Identify which cell holds the provided text, then report its [X, Y] central coordinate. 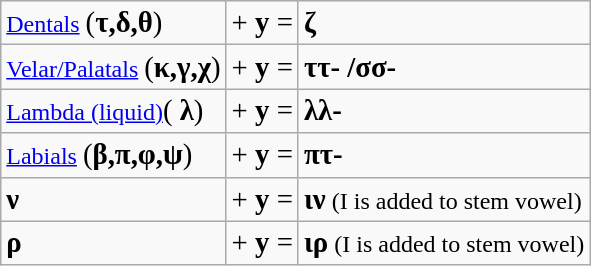
ρ [114, 243]
ν [114, 199]
Labials (β,π,φ,ψ) [114, 155]
πτ- [444, 155]
ιν (I is added to stem vowel) [444, 199]
ζ [444, 23]
λλ- [444, 111]
Dentals (τ,δ,θ) [114, 23]
ττ- /σσ- [444, 67]
Velar/Palatals (κ,γ,χ) [114, 67]
Lambda (liquid)( λ) [114, 111]
ιρ (I is added to stem vowel) [444, 243]
